Capture the cell that displays the provided text and extract its [x, y] central coordinate. 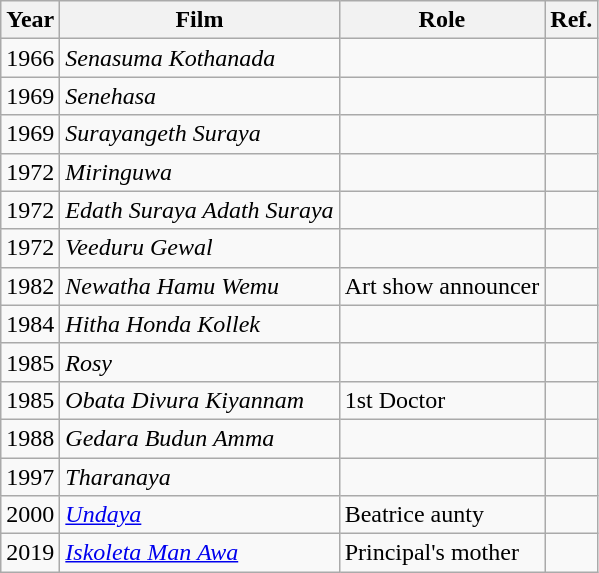
2000 [30, 515]
Senasuma Kothanada [200, 58]
1988 [30, 438]
Miringuwa [200, 172]
Newatha Hamu Wemu [200, 286]
2019 [30, 553]
Art show announcer [442, 286]
Principal's mother [442, 553]
Beatrice aunty [442, 515]
1st Doctor [442, 400]
1984 [30, 324]
Iskoleta Man Awa [200, 553]
1966 [30, 58]
1997 [30, 477]
Undaya [200, 515]
Senehasa [200, 96]
Gedara Budun Amma [200, 438]
Edath Suraya Adath Suraya [200, 210]
Ref. [572, 20]
Tharanaya [200, 477]
1982 [30, 286]
Obata Divura Kiyannam [200, 400]
Hitha Honda Kollek [200, 324]
Surayangeth Suraya [200, 134]
Rosy [200, 362]
Role [442, 20]
Film [200, 20]
Year [30, 20]
Veeduru Gewal [200, 248]
